Locate the cell with the specified text and output its (X, Y) center coordinate. 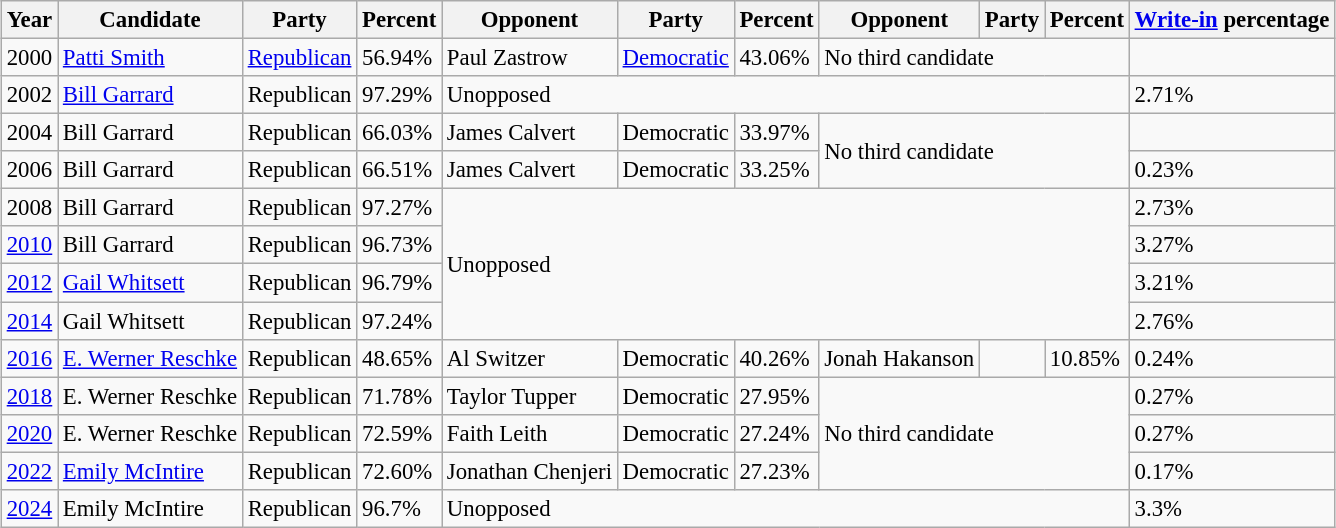
33.97% (776, 133)
0.17% (1232, 471)
2.71% (1232, 95)
40.26% (776, 358)
Year (29, 20)
0.24% (1232, 358)
43.06% (776, 57)
2.76% (1232, 321)
27.23% (776, 471)
3.27% (1232, 245)
Jonah Hakanson (900, 358)
97.24% (400, 321)
97.27% (400, 208)
2016 (29, 358)
66.51% (400, 170)
2006 (29, 170)
72.60% (400, 471)
2010 (29, 245)
66.03% (400, 133)
33.25% (776, 170)
2.73% (1232, 208)
2014 (29, 321)
3.3% (1232, 508)
72.59% (400, 433)
2018 (29, 396)
96.73% (400, 245)
Faith Leith (530, 433)
97.29% (400, 95)
2020 (29, 433)
2004 (29, 133)
71.78% (400, 396)
Paul Zastrow (530, 57)
10.85% (1086, 358)
56.94% (400, 57)
Write-in percentage (1232, 20)
27.24% (776, 433)
96.7% (400, 508)
2008 (29, 208)
Taylor Tupper (530, 396)
Jonathan Chenjeri (530, 471)
2002 (29, 95)
2022 (29, 471)
48.65% (400, 358)
27.95% (776, 396)
Al Switzer (530, 358)
0.23% (1232, 170)
Candidate (150, 20)
3.21% (1232, 283)
2000 (29, 57)
2024 (29, 508)
96.79% (400, 283)
Patti Smith (150, 57)
2012 (29, 283)
